Find where the given text appears and provide that cell's center as (x, y) coordinate. 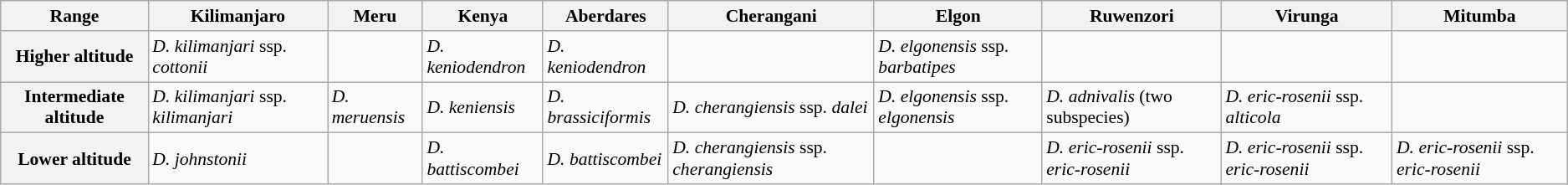
D. eric-rosenii ssp. alticola (1306, 107)
Mitumba (1480, 16)
Ruwenzori (1131, 16)
Intermediate altitude (74, 107)
D. elgonensis ssp. barbatipes (958, 57)
D. meruensis (375, 107)
D. johnstonii (237, 159)
Kenya (483, 16)
Elgon (958, 16)
D. cherangiensis ssp. dalei (771, 107)
D. elgonensis ssp. elgonensis (958, 107)
D. kilimanjari ssp. kilimanjari (237, 107)
D. cherangiensis ssp. cherangiensis (771, 159)
Lower altitude (74, 159)
Virunga (1306, 16)
Aberdares (605, 16)
Higher altitude (74, 57)
D. keniensis (483, 107)
D. brassiciformis (605, 107)
Kilimanjaro (237, 16)
Meru (375, 16)
D. kilimanjari ssp. cottonii (237, 57)
D. adnivalis (two subspecies) (1131, 107)
Range (74, 16)
Cherangani (771, 16)
